Determine the (x, y) coordinate at the center of the cell enclosing the given text.  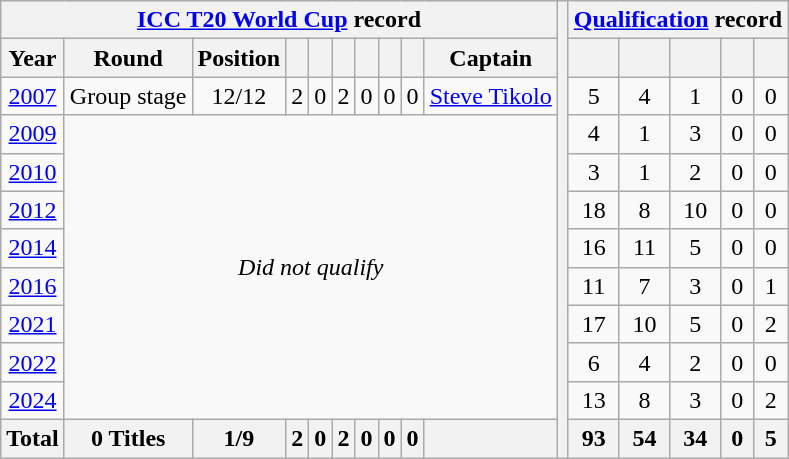
2010 (33, 172)
12/12 (239, 96)
54 (644, 438)
7 (644, 286)
13 (594, 400)
2024 (33, 400)
ICC T20 World Cup record (279, 20)
18 (594, 210)
Year (33, 58)
2016 (33, 286)
Total (33, 438)
Round (128, 58)
2012 (33, 210)
Did not qualify (310, 267)
Position (239, 58)
6 (594, 362)
Qualification record (678, 20)
34 (696, 438)
2009 (33, 134)
2022 (33, 362)
93 (594, 438)
Group stage (128, 96)
2007 (33, 96)
1/9 (239, 438)
16 (594, 248)
Captain (490, 58)
2021 (33, 324)
Steve Tikolo (490, 96)
0 Titles (128, 438)
2014 (33, 248)
17 (594, 324)
